Search for the cell housing the specified text and yield its [X, Y] center coordinate. 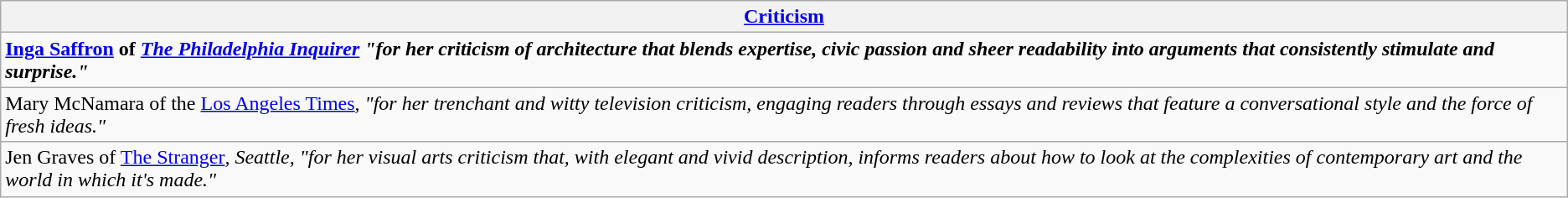
Criticism [784, 17]
